Scan for the cell matching the given text and deliver its (x, y) coordinate at center. 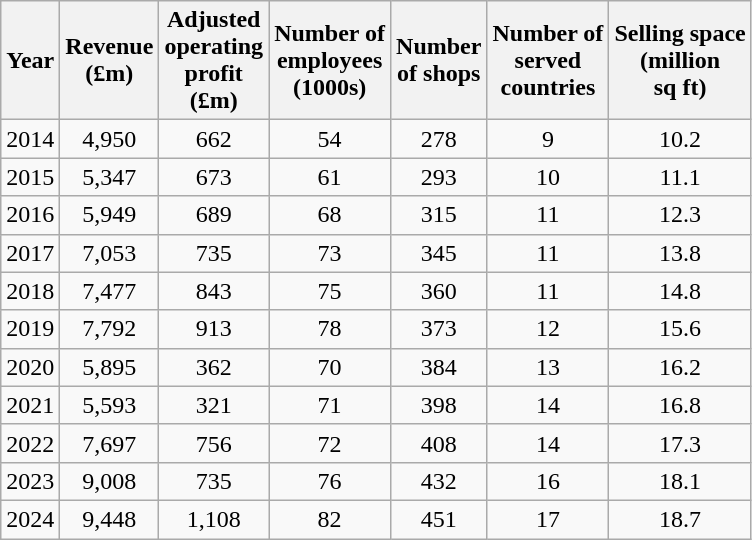
Adjustedoperatingprofit(£m) (214, 60)
10.2 (680, 139)
17 (548, 519)
12 (548, 329)
13.8 (680, 253)
16 (548, 481)
408 (439, 443)
82 (330, 519)
756 (214, 443)
4,950 (110, 139)
70 (330, 367)
360 (439, 291)
10 (548, 177)
78 (330, 329)
76 (330, 481)
843 (214, 291)
Selling space(millionsq ft) (680, 60)
2024 (30, 519)
17.3 (680, 443)
54 (330, 139)
5,895 (110, 367)
2016 (30, 215)
913 (214, 329)
2017 (30, 253)
398 (439, 405)
2021 (30, 405)
11.1 (680, 177)
2014 (30, 139)
278 (439, 139)
7,477 (110, 291)
689 (214, 215)
Number ofemployees(1000s) (330, 60)
9 (548, 139)
373 (439, 329)
2022 (30, 443)
2023 (30, 481)
16.2 (680, 367)
384 (439, 367)
61 (330, 177)
432 (439, 481)
321 (214, 405)
7,053 (110, 253)
451 (439, 519)
7,697 (110, 443)
18.1 (680, 481)
72 (330, 443)
2015 (30, 177)
673 (214, 177)
293 (439, 177)
75 (330, 291)
2020 (30, 367)
5,593 (110, 405)
71 (330, 405)
Number ofservedcountries (548, 60)
15.6 (680, 329)
73 (330, 253)
2019 (30, 329)
7,792 (110, 329)
9,448 (110, 519)
Numberof shops (439, 60)
2018 (30, 291)
1,108 (214, 519)
18.7 (680, 519)
13 (548, 367)
68 (330, 215)
12.3 (680, 215)
9,008 (110, 481)
315 (439, 215)
362 (214, 367)
14.8 (680, 291)
Revenue(£m) (110, 60)
Year (30, 60)
16.8 (680, 405)
662 (214, 139)
5,949 (110, 215)
5,347 (110, 177)
345 (439, 253)
